Find where the given text appears and provide that cell's center as [x, y] coordinate. 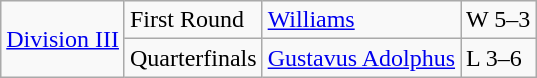
W 5–3 [498, 20]
First Round [193, 20]
L 3–6 [498, 58]
Quarterfinals [193, 58]
Williams [361, 20]
Division III [63, 39]
Gustavus Adolphus [361, 58]
